Identify which cell holds the provided text, then report its [x, y] central coordinate. 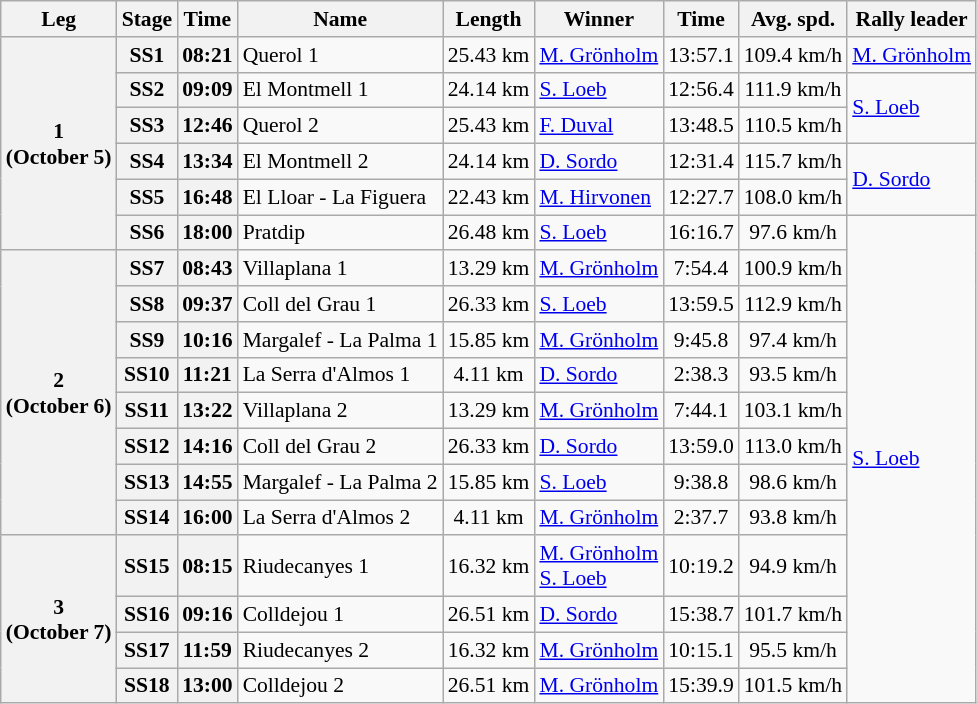
El Montmell 1 [340, 90]
7:54.4 [700, 269]
SS13 [147, 482]
14:55 [207, 482]
110.5 km/h [793, 126]
13:34 [207, 162]
SS16 [147, 615]
16:00 [207, 518]
103.1 km/h [793, 411]
2:37.7 [700, 518]
93.5 km/h [793, 375]
SS8 [147, 304]
12:31.4 [700, 162]
13:57.1 [700, 55]
13:48.5 [700, 126]
Coll del Grau 2 [340, 447]
SS6 [147, 233]
14:16 [207, 447]
22.43 km [489, 197]
11:21 [207, 375]
SS11 [147, 411]
SS5 [147, 197]
111.9 km/h [793, 90]
SS3 [147, 126]
13:00 [207, 686]
15:39.9 [700, 686]
Villaplana 1 [340, 269]
101.7 km/h [793, 615]
10:15.1 [700, 650]
La Serra d'Almos 2 [340, 518]
13:59.0 [700, 447]
100.9 km/h [793, 269]
11:59 [207, 650]
10:16 [207, 340]
SS2 [147, 90]
Name [340, 19]
SS15 [147, 566]
2:38.3 [700, 375]
12:46 [207, 126]
09:37 [207, 304]
Stage [147, 19]
98.6 km/h [793, 482]
SS4 [147, 162]
9:38.8 [700, 482]
M. Hirvonen [598, 197]
97.4 km/h [793, 340]
Villaplana 2 [340, 411]
108.0 km/h [793, 197]
3(October 7) [59, 620]
10:19.2 [700, 566]
El Lloar - La Figuera [340, 197]
15:38.7 [700, 615]
08:21 [207, 55]
La Serra d'Almos 1 [340, 375]
16:48 [207, 197]
Colldejou 1 [340, 615]
18:00 [207, 233]
Avg. spd. [793, 19]
M. Grönholm S. Loeb [598, 566]
08:43 [207, 269]
SS18 [147, 686]
112.9 km/h [793, 304]
Riudecanyes 2 [340, 650]
Winner [598, 19]
SS17 [147, 650]
SS14 [147, 518]
Riudecanyes 1 [340, 566]
SS9 [147, 340]
1(October 5) [59, 144]
Length [489, 19]
08:15 [207, 566]
26.48 km [489, 233]
97.6 km/h [793, 233]
SS1 [147, 55]
13:59.5 [700, 304]
12:56.4 [700, 90]
Pratdip [340, 233]
09:09 [207, 90]
93.8 km/h [793, 518]
09:16 [207, 615]
Leg [59, 19]
115.7 km/h [793, 162]
2(October 6) [59, 394]
F. Duval [598, 126]
94.9 km/h [793, 566]
El Montmell 2 [340, 162]
12:27.7 [700, 197]
SS7 [147, 269]
13:22 [207, 411]
Querol 2 [340, 126]
9:45.8 [700, 340]
SS12 [147, 447]
16:16.7 [700, 233]
101.5 km/h [793, 686]
109.4 km/h [793, 55]
Colldejou 2 [340, 686]
Margalef - La Palma 2 [340, 482]
Rally leader [912, 19]
Querol 1 [340, 55]
7:44.1 [700, 411]
95.5 km/h [793, 650]
Coll del Grau 1 [340, 304]
113.0 km/h [793, 447]
Margalef - La Palma 1 [340, 340]
SS10 [147, 375]
